Provide the [x, y] coordinate of the cell's center where the given text is located.  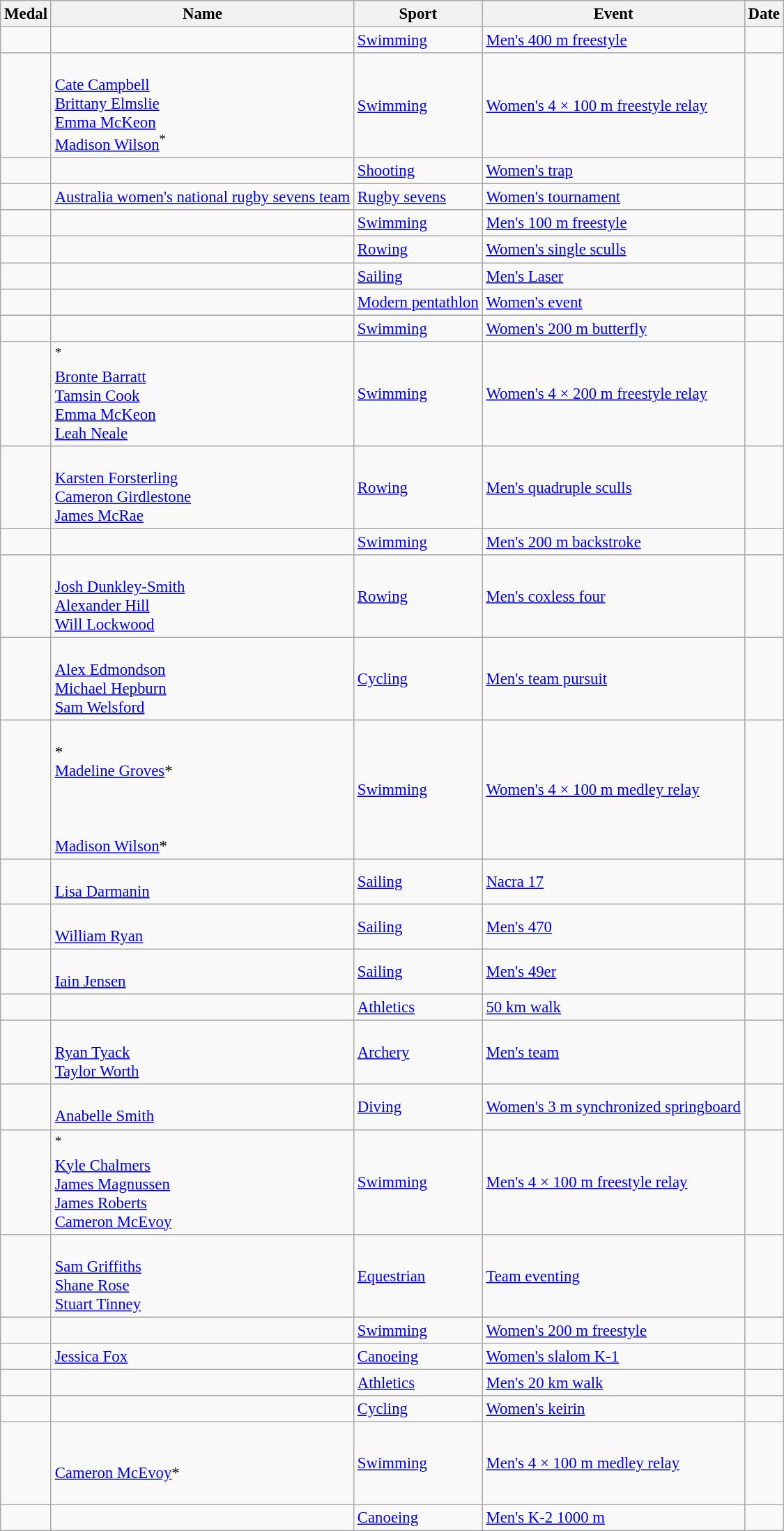
Men's 4 × 100 m freestyle relay [613, 1182]
Nacra 17 [613, 883]
Women's tournament [613, 197]
Men's 400 m freestyle [613, 40]
Shooting [418, 171]
Women's single sculls [613, 250]
Name [202, 14]
Sport [418, 14]
Women's 4 × 100 m freestyle relay [613, 105]
Men's coxless four [613, 597]
Date [764, 14]
Women's 3 m synchronized springboard [613, 1107]
Archery [418, 1053]
Men's quadruple sculls [613, 488]
Lisa Darmanin [202, 883]
Ryan TyackTaylor Worth [202, 1053]
Men's 4 × 100 m medley relay [613, 1463]
Women's 200 m freestyle [613, 1330]
Men's 100 m freestyle [613, 224]
*Kyle ChalmersJames MagnussenJames RobertsCameron McEvoy [202, 1182]
Women's 200 m butterfly [613, 328]
Men's Laser [613, 276]
Jessica Fox [202, 1357]
Women's 4 × 200 m freestyle relay [613, 393]
Australia women's national rugby sevens team [202, 197]
Men's 470 [613, 927]
Event [613, 14]
Karsten ForsterlingCameron GirdlestoneJames McRae [202, 488]
Iain Jensen [202, 972]
Men's team [613, 1053]
*Madeline Groves*Madison Wilson* [202, 790]
Alex EdmondsonMichael HepburnSam Welsford [202, 679]
Equestrian [418, 1276]
Men's 49er [613, 972]
William Ryan [202, 927]
*Bronte BarrattTamsin CookEmma McKeonLeah Neale [202, 393]
Rugby sevens [418, 197]
Men's 20 km walk [613, 1383]
Men's K-2 1000 m [613, 1518]
Women's slalom K-1 [613, 1357]
Women's 4 × 100 m medley relay [613, 790]
Anabelle Smith [202, 1107]
Women's trap [613, 171]
Cameron McEvoy* [202, 1463]
50 km walk [613, 1007]
Modern pentathlon [418, 302]
Women's event [613, 302]
Women's keirin [613, 1409]
Sam GriffithsShane RoseStuart Tinney [202, 1276]
Cate CampbellBrittany ElmslieEmma McKeonMadison Wilson* [202, 105]
Medal [26, 14]
Men's 200 m backstroke [613, 542]
Team eventing [613, 1276]
Josh Dunkley-SmithAlexander HillWill Lockwood [202, 597]
Diving [418, 1107]
Men's team pursuit [613, 679]
